From the cell containing the given text, extract its center point as [x, y] coordinate. 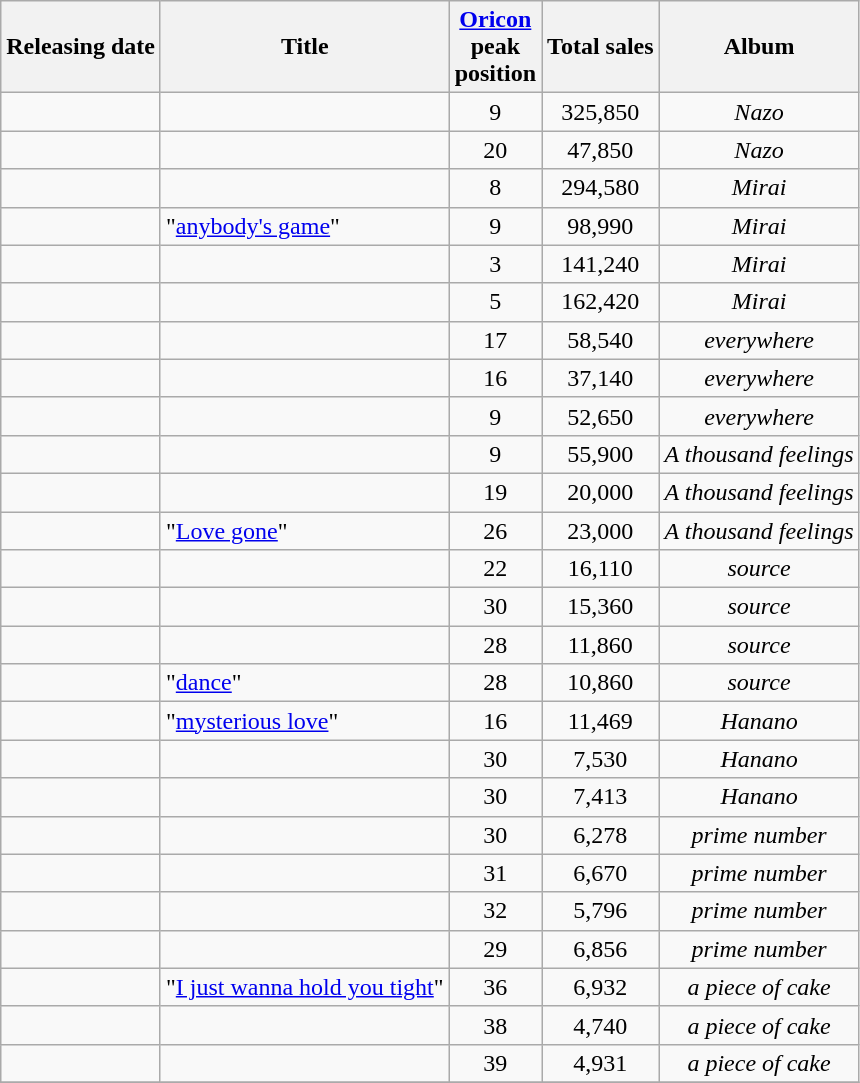
16,110 [601, 569]
Total sales [601, 47]
29 [495, 949]
39 [495, 1063]
"anybody's game" [304, 226]
31 [495, 873]
7,413 [601, 797]
20,000 [601, 492]
5,796 [601, 911]
26 [495, 531]
55,900 [601, 454]
Oriconpeakposition [495, 47]
Title [304, 47]
6,278 [601, 835]
11,860 [601, 645]
38 [495, 1025]
294,580 [601, 188]
6,856 [601, 949]
3 [495, 264]
"dance" [304, 683]
4,740 [601, 1025]
20 [495, 150]
58,540 [601, 340]
"Love gone" [304, 531]
141,240 [601, 264]
22 [495, 569]
10,860 [601, 683]
"I just wanna hold you tight" [304, 987]
11,469 [601, 721]
32 [495, 911]
325,850 [601, 112]
47,850 [601, 150]
Album [759, 47]
19 [495, 492]
98,990 [601, 226]
"mysterious love" [304, 721]
17 [495, 340]
5 [495, 302]
Releasing date [81, 47]
52,650 [601, 416]
162,420 [601, 302]
4,931 [601, 1063]
15,360 [601, 607]
7,530 [601, 759]
6,670 [601, 873]
8 [495, 188]
23,000 [601, 531]
37,140 [601, 378]
6,932 [601, 987]
36 [495, 987]
